Find where the given text appears and provide that cell's center as (X, Y) coordinate. 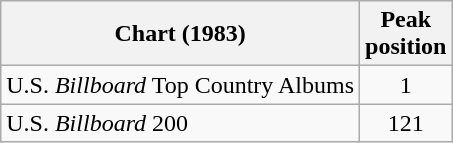
Chart (1983) (180, 34)
1 (406, 85)
U.S. Billboard 200 (180, 123)
U.S. Billboard Top Country Albums (180, 85)
121 (406, 123)
Peakposition (406, 34)
